Find where the given text appears and provide that cell's center as (X, Y) coordinate. 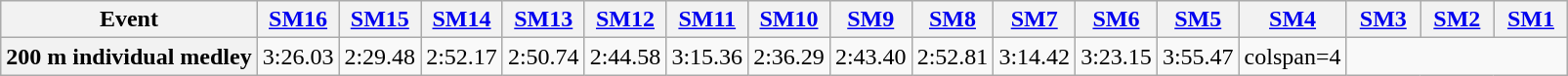
SM7 (1035, 19)
SM6 (1117, 19)
3:23.15 (1117, 57)
2:43.40 (870, 57)
colspan=4 (1293, 57)
SM8 (953, 19)
SM9 (870, 19)
3:15.36 (707, 57)
SM13 (543, 19)
SM1 (1531, 19)
2:36.29 (789, 57)
SM14 (462, 19)
2:52.17 (462, 57)
SM4 (1293, 19)
3:14.42 (1035, 57)
SM15 (380, 19)
3:26.03 (298, 57)
SM16 (298, 19)
3:55.47 (1198, 57)
200 m individual medley (129, 57)
SM11 (707, 19)
SM2 (1458, 19)
2:29.48 (380, 57)
SM3 (1383, 19)
2:44.58 (625, 57)
SM10 (789, 19)
2:52.81 (953, 57)
SM5 (1198, 19)
SM12 (625, 19)
2:50.74 (543, 57)
Event (129, 19)
